Identify which cell holds the provided text, then report its [X, Y] central coordinate. 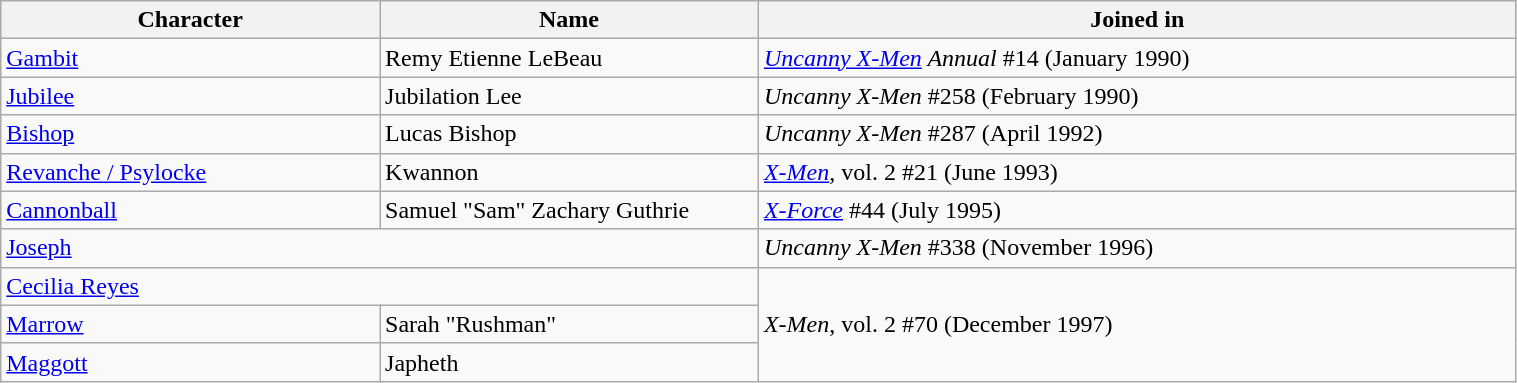
Uncanny X-Men Annual #14 (January 1990) [1137, 58]
Kwannon [570, 172]
Samuel "Sam" Zachary Guthrie [570, 210]
Bishop [190, 134]
Joined in [1137, 20]
Jubilation Lee [570, 96]
Marrow [190, 324]
Character [190, 20]
Joseph [380, 248]
Uncanny X-Men #338 (November 1996) [1137, 248]
Uncanny X-Men #287 (April 1992) [1137, 134]
Maggott [190, 362]
Cannonball [190, 210]
Sarah "Rushman" [570, 324]
Cecilia Reyes [380, 286]
Remy Etienne LeBeau [570, 58]
Revanche / Psylocke [190, 172]
Lucas Bishop [570, 134]
Jubilee [190, 96]
Name [570, 20]
X-Men, vol. 2 #21 (June 1993) [1137, 172]
Japheth [570, 362]
X-Force #44 (July 1995) [1137, 210]
Gambit [190, 58]
X-Men, vol. 2 #70 (December 1997) [1137, 324]
Uncanny X-Men #258 (February 1990) [1137, 96]
